Detect which cell encompasses the target text, then output its [x, y] center coordinate. 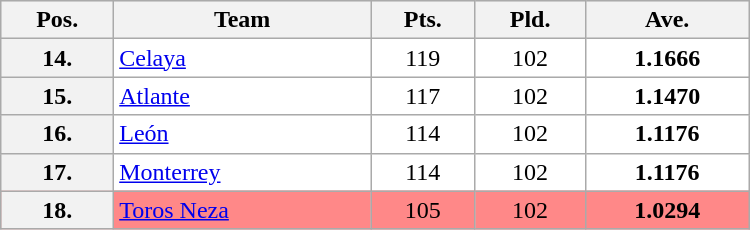
León [242, 134]
18. [58, 210]
17. [58, 172]
14. [58, 58]
105 [423, 210]
Pld. [530, 20]
Team [242, 20]
16. [58, 134]
1.1470 [667, 96]
15. [58, 96]
Atlante [242, 96]
Toros Neza [242, 210]
Celaya [242, 58]
1.1666 [667, 58]
1.0294 [667, 210]
Monterrey [242, 172]
Pts. [423, 20]
117 [423, 96]
Pos. [58, 20]
119 [423, 58]
Ave. [667, 20]
